From the cell containing the given text, extract its center point as (x, y) coordinate. 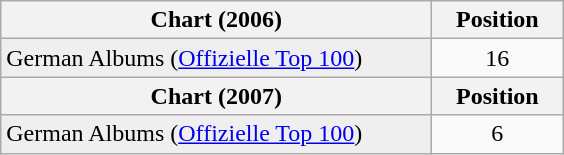
16 (498, 58)
Chart (2006) (216, 20)
Chart (2007) (216, 96)
6 (498, 134)
